Return the (x, y) coordinate for the center point of the cell that contains the specified text.  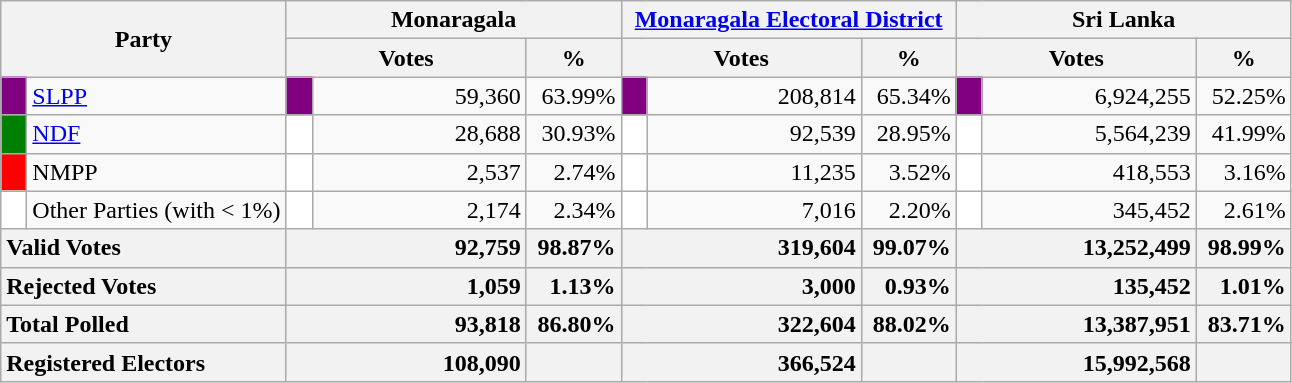
418,553 (1089, 172)
1,059 (406, 286)
208,814 (754, 96)
98.87% (574, 248)
99.07% (908, 248)
Total Polled (144, 324)
5,564,239 (1089, 134)
6,924,255 (1089, 96)
Rejected Votes (144, 286)
11,235 (754, 172)
88.02% (908, 324)
13,252,499 (1076, 248)
2,537 (419, 172)
28.95% (908, 134)
2,174 (419, 210)
2.34% (574, 210)
3.52% (908, 172)
59,360 (419, 96)
41.99% (1244, 134)
92,759 (406, 248)
Valid Votes (144, 248)
SLPP (156, 96)
65.34% (908, 96)
2.74% (574, 172)
98.99% (1244, 248)
7,016 (754, 210)
83.71% (1244, 324)
Sri Lanka (1124, 20)
52.25% (1244, 96)
Monaragala (454, 20)
NDF (156, 134)
0.93% (908, 286)
345,452 (1089, 210)
Monaragala Electoral District (788, 20)
1.01% (1244, 286)
NMPP (156, 172)
2.20% (908, 210)
Other Parties (with < 1%) (156, 210)
322,604 (741, 324)
319,604 (741, 248)
Party (144, 39)
30.93% (574, 134)
86.80% (574, 324)
108,090 (406, 362)
2.61% (1244, 210)
366,524 (741, 362)
28,688 (419, 134)
3.16% (1244, 172)
13,387,951 (1076, 324)
63.99% (574, 96)
15,992,568 (1076, 362)
3,000 (741, 286)
92,539 (754, 134)
135,452 (1076, 286)
1.13% (574, 286)
93,818 (406, 324)
Registered Electors (144, 362)
